Identify which cell holds the provided text, then report its (x, y) central coordinate. 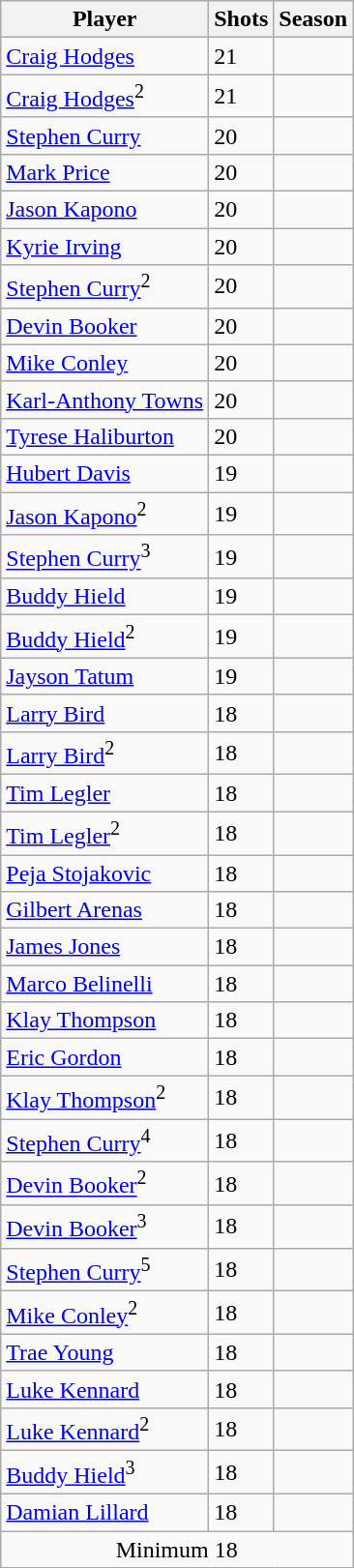
Devin Booker (104, 326)
Mike Conley (104, 363)
Eric Gordon (104, 1057)
Stephen Curry5 (104, 1269)
Marco Belinelli (104, 984)
Hubert Davis (104, 473)
Jason Kapono (104, 210)
Devin Booker3 (104, 1227)
Luke Kennard2 (104, 1430)
Buddy Hield2 (104, 636)
Craig Hodges2 (104, 97)
Season (313, 19)
Devin Booker2 (104, 1184)
Player (104, 19)
Kyrie Irving (104, 247)
Larry Bird (104, 713)
Tim Legler2 (104, 834)
Klay Thompson (104, 1021)
Gilbert Arenas (104, 910)
Stephen Curry4 (104, 1139)
Buddy Hield (104, 597)
Peja Stojakovic (104, 873)
Mike Conley2 (104, 1314)
Stephen Curry3 (104, 557)
Larry Bird2 (104, 753)
Karl-Anthony Towns (104, 399)
Trae Young (104, 1352)
Jayson Tatum (104, 676)
James Jones (104, 947)
Mark Price (104, 172)
Luke Kennard (104, 1389)
Craig Hodges (104, 56)
Stephen Curry (104, 135)
Buddy Hield3 (104, 1472)
Tim Legler (104, 793)
Minimum 18 (177, 1550)
Shots (242, 19)
Damian Lillard (104, 1513)
Tyrese Haliburton (104, 436)
Jason Kapono2 (104, 515)
Stephen Curry2 (104, 286)
Klay Thompson2 (104, 1097)
